Return the (x, y) coordinate for the center point of the cell that contains the specified text.  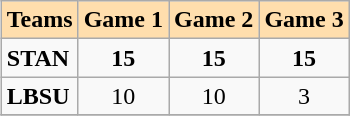
Game 1 (123, 20)
Game 2 (213, 20)
STAN (40, 58)
Game 3 (304, 20)
3 (304, 96)
Teams (40, 20)
LBSU (40, 96)
